Detect which cell encompasses the target text, then output its [x, y] center coordinate. 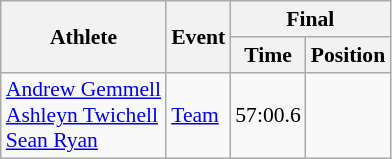
Position [348, 55]
Time [268, 55]
57:00.6 [268, 116]
Final [310, 19]
Team [198, 116]
Athlete [84, 36]
Event [198, 36]
Andrew GemmellAshleyn TwichellSean Ryan [84, 116]
